Determine the [X, Y] coordinate at the center of the cell enclosing the given text.  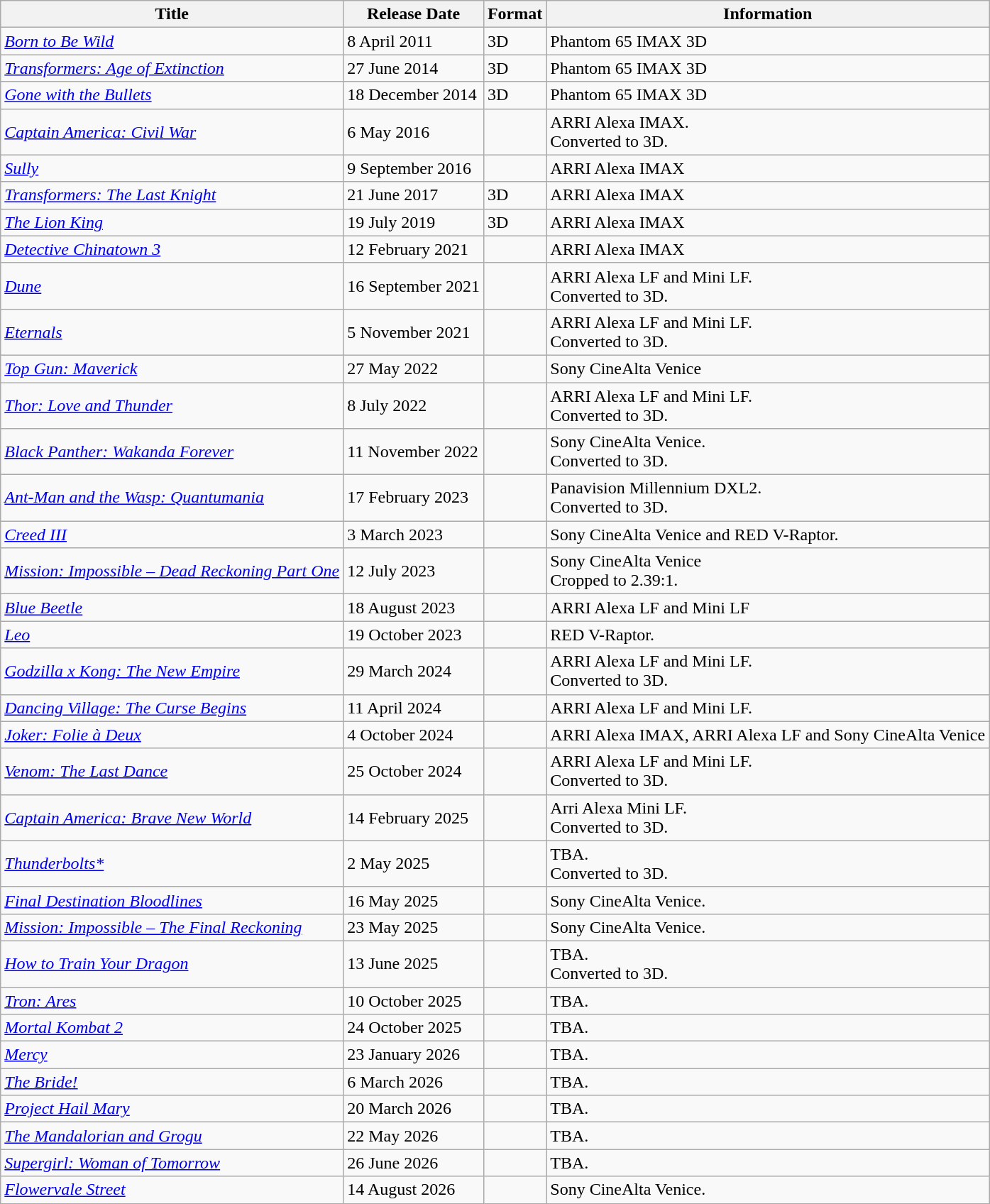
27 May 2022 [414, 368]
Leo [172, 635]
Project Hail Mary [172, 1109]
Release Date [414, 14]
Mortal Kombat 2 [172, 1028]
Sony CineAlta VeniceCropped to 2.39:1. [768, 571]
16 September 2021 [414, 285]
Dancing Village: The Curse Begins [172, 708]
Creed III [172, 535]
10 October 2025 [414, 1000]
Gone with the Bullets [172, 95]
23 January 2026 [414, 1055]
9 September 2016 [414, 168]
18 August 2023 [414, 608]
How to Train Your Dragon [172, 964]
6 March 2026 [414, 1082]
Arri Alexa Mini LF.Converted to 3D. [768, 818]
14 August 2026 [414, 1190]
13 June 2025 [414, 964]
8 July 2022 [414, 405]
29 March 2024 [414, 672]
Tron: Ares [172, 1000]
14 February 2025 [414, 818]
ARRI Alexa LF and Mini LF. [768, 708]
4 October 2024 [414, 735]
Captain America: Civil War [172, 132]
Supergirl: Woman of Tomorrow [172, 1163]
The Bride! [172, 1082]
The Lion King [172, 222]
2 May 2025 [414, 863]
The Mandalorian and Grogu [172, 1136]
Thor: Love and Thunder [172, 405]
16 May 2025 [414, 900]
Thunderbolts* [172, 863]
8 April 2011 [414, 41]
Transformers: Age of Extinction [172, 68]
20 March 2026 [414, 1109]
RED V-Raptor. [768, 635]
21 June 2017 [414, 195]
Mission: Impossible – The Final Reckoning [172, 927]
19 July 2019 [414, 222]
11 November 2022 [414, 451]
Godzilla x Kong: The New Empire [172, 672]
Final Destination Bloodlines [172, 900]
18 December 2014 [414, 95]
Top Gun: Maverick [172, 368]
Sony CineAlta Venice.Converted to 3D. [768, 451]
ARRI Alexa IMAX, ARRI Alexa LF and Sony CineAlta Venice [768, 735]
11 April 2024 [414, 708]
12 February 2021 [414, 249]
Title [172, 14]
17 February 2023 [414, 498]
Sully [172, 168]
Born to Be Wild [172, 41]
Sony CineAlta Venice [768, 368]
Venom: The Last Dance [172, 771]
Mercy [172, 1055]
Sony CineAlta Venice and RED V-Raptor. [768, 535]
Blue Beetle [172, 608]
Dune [172, 285]
27 June 2014 [414, 68]
Panavision Millennium DXL2.Converted to 3D. [768, 498]
Transformers: The Last Knight [172, 195]
Detective Chinatown 3 [172, 249]
Captain America: Brave New World [172, 818]
Mission: Impossible – Dead Reckoning Part One [172, 571]
23 May 2025 [414, 927]
Information [768, 14]
25 October 2024 [414, 771]
12 July 2023 [414, 571]
ARRI Alexa LF and Mini LF [768, 608]
Joker: Folie à Deux [172, 735]
Format [515, 14]
Black Panther: Wakanda Forever [172, 451]
Ant-Man and the Wasp: Quantumania [172, 498]
19 October 2023 [414, 635]
5 November 2021 [414, 332]
3 March 2023 [414, 535]
24 October 2025 [414, 1028]
Flowervale Street [172, 1190]
26 June 2026 [414, 1163]
22 May 2026 [414, 1136]
6 May 2016 [414, 132]
Eternals [172, 332]
ARRI Alexa IMAX.Converted to 3D. [768, 132]
